Capture the cell that displays the provided text and extract its (X, Y) central coordinate. 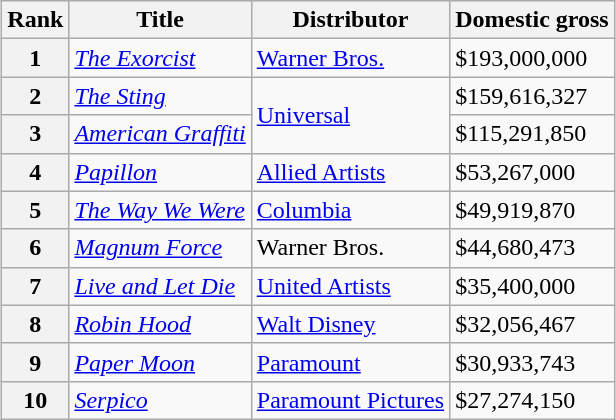
8 (36, 324)
The Sting (160, 96)
Distributor (350, 20)
Title (160, 20)
7 (36, 286)
Rank (36, 20)
6 (36, 248)
9 (36, 362)
$44,680,473 (532, 248)
Serpico (160, 400)
The Way We Were (160, 210)
$115,291,850 (532, 134)
Universal (350, 115)
3 (36, 134)
$27,274,150 (532, 400)
Allied Artists (350, 172)
4 (36, 172)
5 (36, 210)
Magnum Force (160, 248)
$193,000,000 (532, 58)
2 (36, 96)
Papillon (160, 172)
Paramount Pictures (350, 400)
Live and Let Die (160, 286)
$30,933,743 (532, 362)
Paramount (350, 362)
American Graffiti (160, 134)
$53,267,000 (532, 172)
United Artists (350, 286)
The Exorcist (160, 58)
Columbia (350, 210)
$159,616,327 (532, 96)
Robin Hood (160, 324)
$35,400,000 (532, 286)
1 (36, 58)
Domestic gross (532, 20)
10 (36, 400)
$49,919,870 (532, 210)
Paper Moon (160, 362)
$32,056,467 (532, 324)
Walt Disney (350, 324)
